Return the (x, y) coordinate for the center point of the cell that contains the specified text.  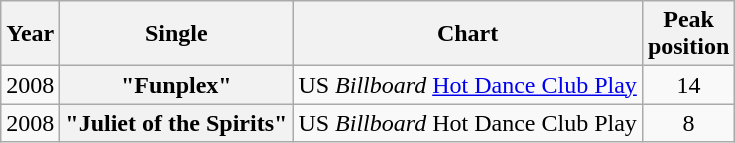
"Funplex" (176, 85)
Single (176, 34)
14 (688, 85)
Year (30, 34)
Chart (468, 34)
Peakposition (688, 34)
8 (688, 123)
"Juliet of the Spirits" (176, 123)
